Scan for the cell matching the given text and deliver its [x, y] coordinate at center. 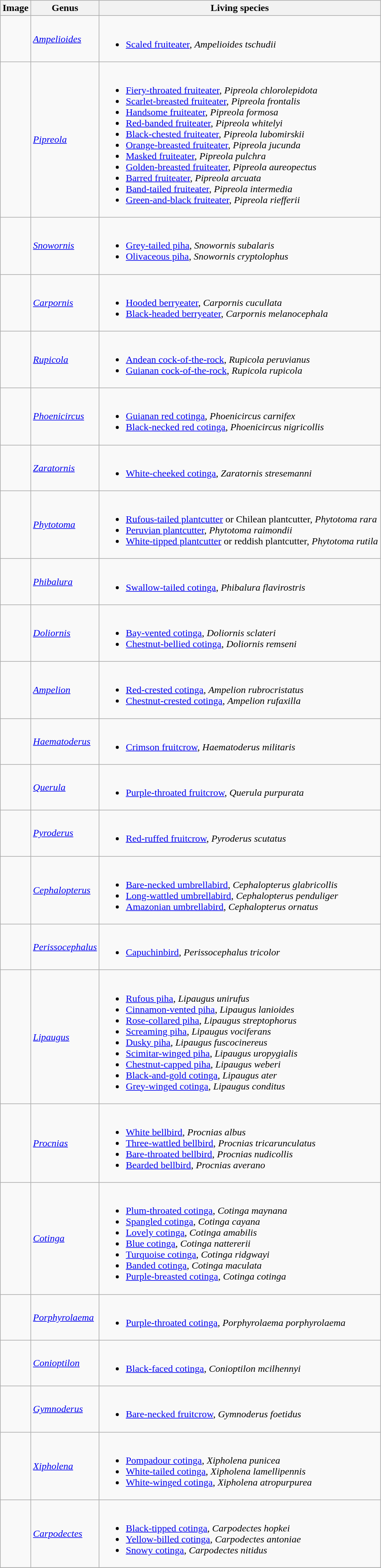
Crimson fruitcrow, Haematoderus militaris [240, 741]
Pyroderus [65, 834]
Grey-tailed piha, Snowornis subalarisOlivaceous piha, Snowornis cryptolophus [240, 246]
Red-ruffed fruitcrow, Pyroderus scutatus [240, 834]
Cotinga [65, 1238]
Querula [65, 787]
Phoenicircus [65, 416]
Porphyrolaema [65, 1317]
Red-crested cotinga, Ampelion rubrocristatusChestnut-crested cotinga, Ampelion rufaxilla [240, 690]
White-cheeked cotinga, Zaratornis stresemanni [240, 468]
Carpornis [65, 303]
Andean cock-of-the-rock, Rupicola peruvianusGuianan cock-of-the-rock, Rupicola rupicola [240, 360]
Phibalura [65, 582]
Cephalopterus [65, 890]
Gymnoderus [65, 1409]
Bay-vented cotinga, Doliornis sclateriChestnut-bellied cotinga, Doliornis remseni [240, 633]
Lipaugus [65, 1037]
Xipholena [65, 1466]
Purple-throated fruitcrow, Querula purpurata [240, 787]
Pompadour cotinga, Xipholena puniceaWhite-tailed cotinga, Xipholena lamellipennisWhite-winged cotinga, Xipholena atropurpurea [240, 1466]
Pipreola [65, 140]
Guianan red cotinga, Phoenicircus carnifexBlack-necked red cotinga, Phoenicircus nigricollis [240, 416]
Purple-throated cotinga, Porphyrolaema porphyrolaema [240, 1317]
Haematoderus [65, 741]
Black-faced cotinga, Conioptilon mcilhennyi [240, 1363]
Ampelion [65, 690]
Phytotoma [65, 525]
Genus [65, 8]
Procnias [65, 1143]
Bare-necked umbrellabird, Cephalopterus glabricollisLong-wattled umbrellabird, Cephalopterus penduligerAmazonian umbrellabird, Cephalopterus ornatus [240, 890]
Hooded berryeater, Carpornis cucullataBlack-headed berryeater, Carpornis melanocephala [240, 303]
Carpodectes [65, 1534]
Doliornis [65, 633]
Conioptilon [65, 1363]
Bare-necked fruitcrow, Gymnoderus foetidus [240, 1409]
Scaled fruiteater, Ampelioides tschudii [240, 39]
Perissocephalus [65, 947]
Snowornis [65, 246]
Black-tipped cotinga, Carpodectes hopkeiYellow-billed cotinga, Carpodectes antoniaeSnowy cotinga, Carpodectes nitidus [240, 1534]
Zaratornis [65, 468]
Living species [240, 8]
Swallow-tailed cotinga, Phibalura flavirostris [240, 582]
Image [15, 8]
Ampelioides [65, 39]
Rupicola [65, 360]
Capuchinbird, Perissocephalus tricolor [240, 947]
